Pinpoint the cell where the given text exists, returning its [x, y] midpoint coordinate. 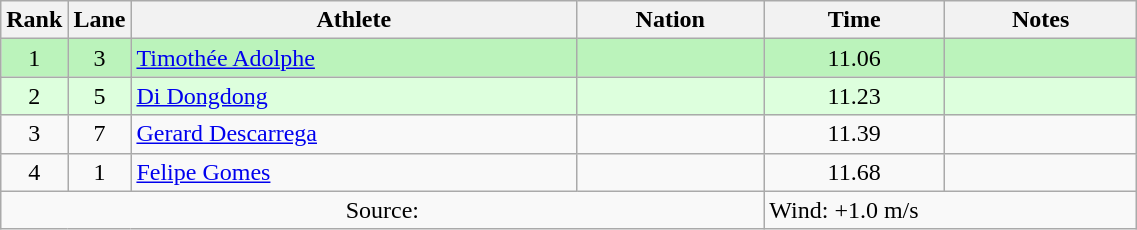
Nation [670, 20]
Notes [1040, 20]
11.68 [854, 172]
Di Dongdong [354, 96]
Gerard Descarrega [354, 134]
Lane [100, 20]
5 [100, 96]
2 [34, 96]
7 [100, 134]
Timothée Adolphe [354, 58]
Felipe Gomes [354, 172]
11.39 [854, 134]
11.06 [854, 58]
Time [854, 20]
Rank [34, 20]
11.23 [854, 96]
Source: [382, 210]
Wind: +1.0 m/s [950, 210]
4 [34, 172]
Athlete [354, 20]
